From the cell containing the given text, extract its center point as (x, y) coordinate. 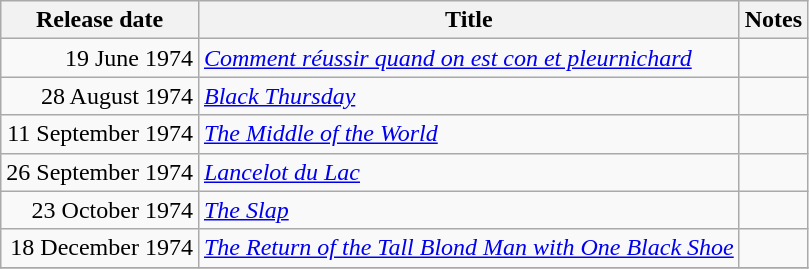
The Middle of the World (468, 134)
Notes (773, 20)
The Slap (468, 210)
26 September 1974 (100, 172)
Release date (100, 20)
The Return of the Tall Blond Man with One Black Shoe (468, 248)
18 December 1974 (100, 248)
19 June 1974 (100, 58)
11 September 1974 (100, 134)
28 August 1974 (100, 96)
Black Thursday (468, 96)
Lancelot du Lac (468, 172)
23 October 1974 (100, 210)
Title (468, 20)
Comment réussir quand on est con et pleurnichard (468, 58)
